Determine the [X, Y] coordinate at the center of the cell enclosing the given text.  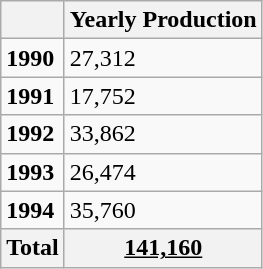
1994 [33, 210]
33,862 [163, 134]
17,752 [163, 96]
35,760 [163, 210]
1990 [33, 58]
27,312 [163, 58]
Yearly Production [163, 20]
26,474 [163, 172]
Total [33, 248]
1992 [33, 134]
1993 [33, 172]
141,160 [163, 248]
1991 [33, 96]
